Capture the cell that displays the provided text and extract its [x, y] central coordinate. 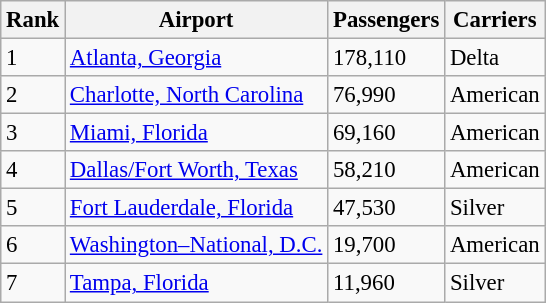
11,960 [386, 283]
47,530 [386, 208]
Tampa, Florida [196, 283]
6 [33, 245]
69,160 [386, 133]
Carriers [495, 20]
58,210 [386, 170]
5 [33, 208]
Washington–National, D.C. [196, 245]
1 [33, 58]
2 [33, 95]
Fort Lauderdale, Florida [196, 208]
Airport [196, 20]
Rank [33, 20]
Miami, Florida [196, 133]
178,110 [386, 58]
Charlotte, North Carolina [196, 95]
7 [33, 283]
76,990 [386, 95]
3 [33, 133]
Delta [495, 58]
4 [33, 170]
Dallas/Fort Worth, Texas [196, 170]
Atlanta, Georgia [196, 58]
Passengers [386, 20]
19,700 [386, 245]
